Extract the (x, y) coordinate from the center of the cell holding the provided text.  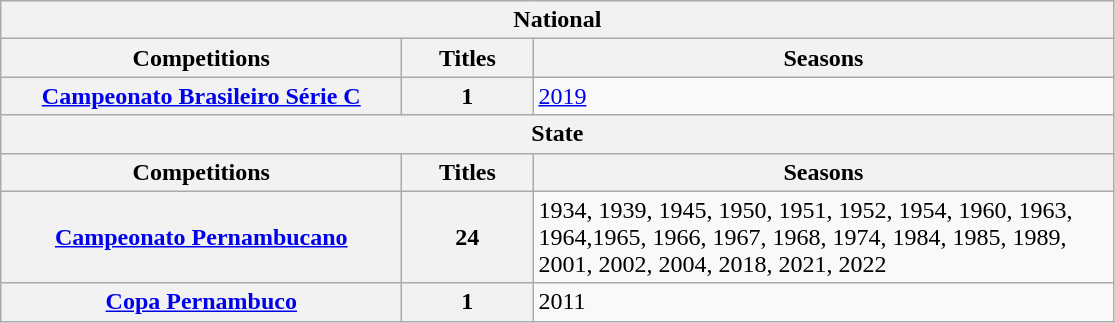
Campeonato Pernambucano (202, 237)
2019 (824, 96)
State (558, 134)
Copa Pernambuco (202, 302)
2011 (824, 302)
1934, 1939, 1945, 1950, 1951, 1952, 1954, 1960, 1963, 1964,1965, 1966, 1967, 1968, 1974, 1984, 1985, 1989, 2001, 2002, 2004, 2018, 2021, 2022 (824, 237)
Campeonato Brasileiro Série C (202, 96)
24 (468, 237)
National (558, 20)
